For the text-containing cell, return its midpoint in (X, Y) coordinate format. 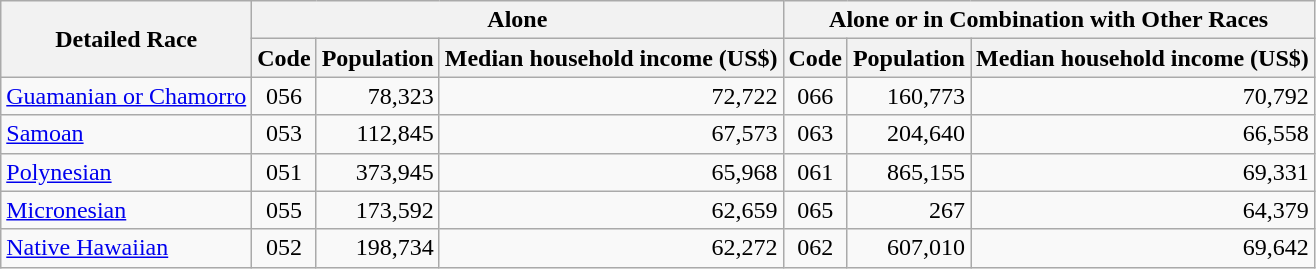
061 (815, 172)
Micronesian (126, 210)
67,573 (611, 134)
056 (284, 96)
373,945 (378, 172)
112,845 (378, 134)
Alone or in Combination with Other Races (1048, 20)
69,642 (1142, 248)
062 (815, 248)
69,331 (1142, 172)
Native Hawaiian (126, 248)
607,010 (908, 248)
Alone (518, 20)
66,558 (1142, 134)
72,722 (611, 96)
160,773 (908, 96)
063 (815, 134)
204,640 (908, 134)
198,734 (378, 248)
Detailed Race (126, 39)
65,968 (611, 172)
Polynesian (126, 172)
62,272 (611, 248)
066 (815, 96)
065 (815, 210)
053 (284, 134)
Guamanian or Chamorro (126, 96)
052 (284, 248)
Samoan (126, 134)
173,592 (378, 210)
64,379 (1142, 210)
865,155 (908, 172)
78,323 (378, 96)
62,659 (611, 210)
051 (284, 172)
055 (284, 210)
70,792 (1142, 96)
267 (908, 210)
